Find where the given text appears and provide that cell's center as [X, Y] coordinate. 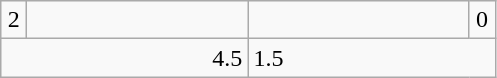
0 [482, 20]
4.5 [124, 58]
1.5 [372, 58]
2 [14, 20]
